Return the (X, Y) coordinate for the center point of the cell that contains the specified text.  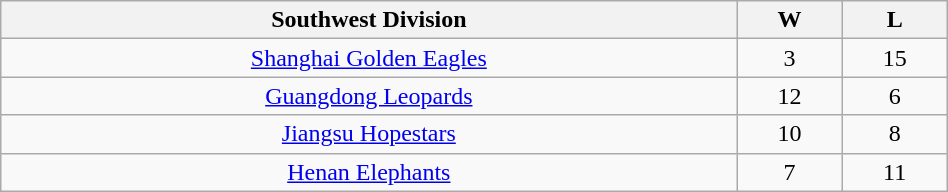
11 (894, 172)
12 (790, 96)
7 (790, 172)
8 (894, 134)
Guangdong Leopards (369, 96)
6 (894, 96)
W (790, 20)
10 (790, 134)
Southwest Division (369, 20)
Jiangsu Hopestars (369, 134)
15 (894, 58)
Shanghai Golden Eagles (369, 58)
L (894, 20)
3 (790, 58)
Henan Elephants (369, 172)
